Output the [x, y] coordinate of the center of the cell containing the given text.  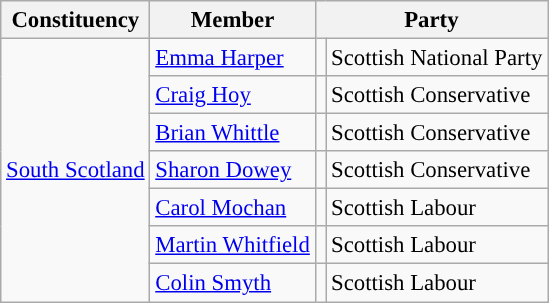
South Scotland [76, 170]
Sharon Dowey [232, 170]
Martin Whitfield [232, 245]
Scottish National Party [437, 58]
Emma Harper [232, 58]
Member [232, 20]
Brian Whittle [232, 133]
Carol Mochan [232, 208]
Party [432, 20]
Constituency [76, 20]
Colin Smyth [232, 283]
Craig Hoy [232, 95]
